Extract the [X, Y] coordinate from the center of the cell holding the provided text.  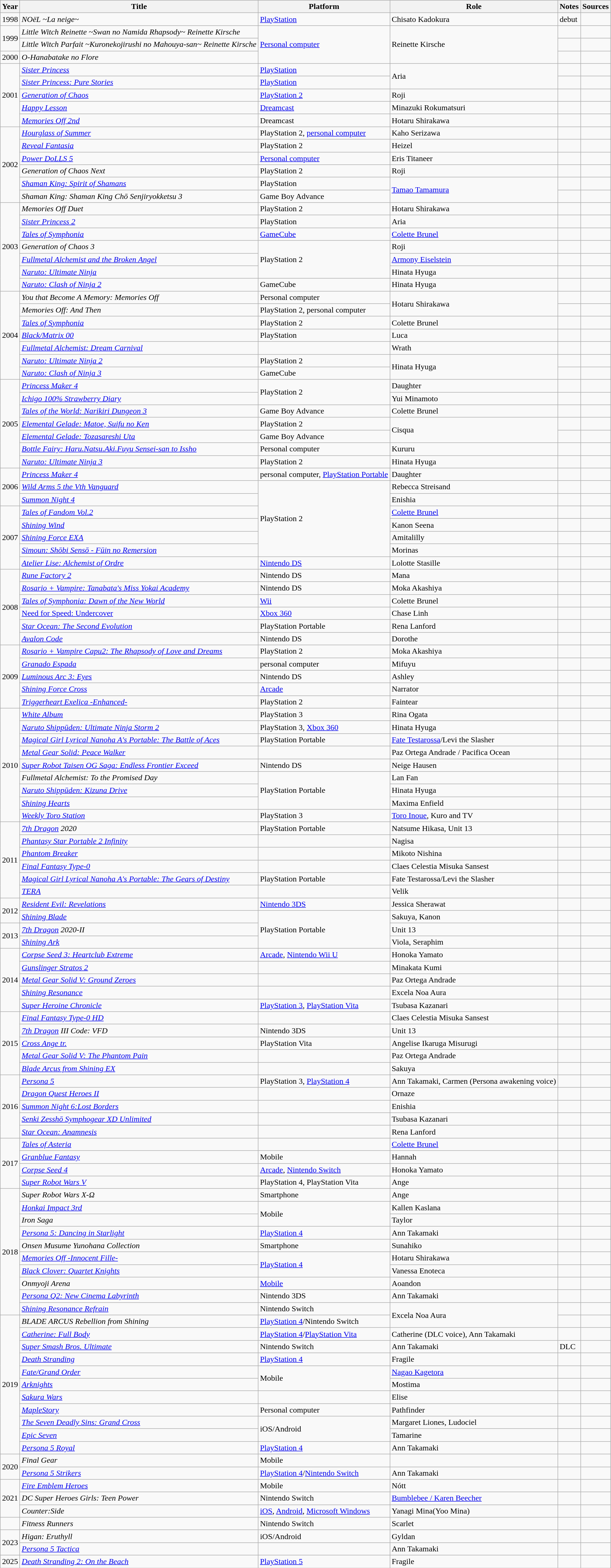
Kaho Serizawa [474, 133]
PlayStation 3, PlayStation Vita [324, 1005]
Title [139, 7]
Yanagi Mina(Yoo Mina) [474, 1511]
Platform [324, 7]
Metal Gear Solid V: The Phantom Pain [139, 1056]
iOS, Android, Microsoft Windows [324, 1511]
2018 [10, 1252]
Shining Resonance [139, 993]
2020 [10, 1467]
7th Dragon III Code: VFD [139, 1031]
Star Ocean: The Second Evolution [139, 626]
PlayStation Vita [324, 1043]
2016 [10, 1106]
2025 [10, 1561]
1998 [10, 19]
Onmyoji Arena [139, 1283]
Persona Q2: New Cinema Labyrinth [139, 1296]
Super Heroine Chronicle [139, 1005]
Naruto: Clash of Ninja 3 [139, 373]
Persona 5 Royal [139, 1448]
1999 [10, 38]
Onsen Musume Yunohana Collection [139, 1245]
Bottle Fairy: Haru.Natsu.Aki.Fuyu Sensei-san to Issho [139, 449]
Tamarine [474, 1435]
PlayStation 5 [324, 1561]
Persona 5 Tactica [139, 1549]
Sister Princess 2 [139, 222]
Pathfinder [474, 1410]
Hourglass of Summer [139, 133]
Wrath [474, 348]
Summon Night 4 [139, 500]
2017 [10, 1163]
Black Clover: Quartet Knights [139, 1271]
PlayStation 3, Xbox 360 [324, 727]
Honkai Impact 3rd [139, 1208]
Magical Girl Lyrical Nanoha A's Portable: The Battle of Aces [139, 740]
Scarlet [474, 1523]
The Seven Deadly Sins: Grand Cross [139, 1423]
Wild Arms 5 the Vth Vanguard [139, 487]
Fullmetal Alchemist: To the Promised Day [139, 778]
Senki Zesshō Symphogear XD Unlimited [139, 1119]
Shining Force EXA [139, 537]
Rebecca Streisand [474, 487]
Year [10, 7]
Wii [324, 601]
Cisqua [474, 430]
personal computer [324, 664]
Weekly Toro Station [139, 816]
Granado Espada [139, 664]
Corpse Seed 4 [139, 1169]
Nagisa [474, 841]
Chase Linh [474, 613]
Super Robot Taisen OG Saga: Endless Frontier Exceed [139, 765]
Ann Takamaki, Carmen (Persona awakening voice) [474, 1081]
Luminous Arc 3: Eyes [139, 677]
Metal Gear Solid V: Ground Zeroes [139, 980]
Super Robot Wars X-Ω [139, 1195]
Blade Arcus from Shining EX [139, 1068]
Higan: Eruthyll [139, 1536]
Angelise Ikaruga Misurugi [474, 1043]
Lolotte Stasille [474, 563]
Memories Off Duet [139, 209]
Final Gear [139, 1460]
Death Stranding 2: On the Beach [139, 1561]
Amitalilly [474, 537]
Vanessa Enoteca [474, 1271]
Faintear [474, 702]
2009 [10, 677]
Epic Seven [139, 1435]
Rosario + Vampire: Tanabata's Miss Yokai Academy [139, 588]
Sources [595, 7]
Naruto Shippūden: Ultimate Ninja Storm 2 [139, 727]
Taylor [474, 1220]
Arknights [139, 1385]
2001 [10, 95]
2010 [10, 765]
Sakuya [474, 1068]
Resident Evil: Revelations [139, 904]
Lan Fan [474, 778]
Gunslinger Stratos 2 [139, 968]
2002 [10, 164]
2008 [10, 607]
Memories Off 2nd [139, 120]
Mikoto Nishina [474, 854]
Maxima Enfield [474, 803]
Toro Inoue, Kuro and TV [474, 816]
Fire Emblem Heroes [139, 1486]
Little Witch Reinette ~Swan no Namida Rhapsody~ Reinette Kirsche [139, 32]
2005 [10, 424]
Final Fantasy Type-0 HD [139, 1018]
7th Dragon 2020 [139, 828]
Death Stranding [139, 1359]
Heizel [474, 145]
Rina Ogata [474, 714]
PlayStation 4/PlayStation Vita [324, 1334]
Nagao Kagetora [474, 1372]
debut [569, 19]
2013 [10, 936]
Hannah [474, 1157]
Counter:Side [139, 1511]
2021 [10, 1498]
Avalon Code [139, 639]
Chisato Kadokura [474, 19]
Nótt [474, 1486]
Rosario + Vampire Capu2: The Rhapsody of Love and Dreams [139, 651]
2000 [10, 57]
NOëL ~La neige~ [139, 19]
Shining Force Cross [139, 689]
Armony Eiselstein [474, 259]
Dragon Quest Heroes II [139, 1094]
Happy Lesson [139, 108]
Iron Saga [139, 1220]
Arcade, Nintendo Wii U [324, 955]
Mana [474, 576]
Sister Princess: Pure Stories [139, 82]
Black/Matrix 00 [139, 335]
2019 [10, 1384]
Power DoLLS 5 [139, 158]
Shining Wind [139, 525]
Sister Princess [139, 70]
Cross Ange tr. [139, 1043]
Fate/Grand Order [139, 1372]
Viola, Seraphim [474, 942]
Natsume Hikasa, Unit 13 [474, 828]
Corpse Seed 3: Heartclub Extreme [139, 955]
Neige Hausen [474, 765]
Naruto: Ultimate Ninja 2 [139, 360]
Shaman King: Shaman King Chō Senjiryokketsu 3 [139, 196]
Phantom Breaker [139, 854]
BLADE ARCUS Rebellion from Shining [139, 1321]
7th Dragon 2020-II [139, 929]
Minakata Kumi [474, 968]
Margaret Liones, Ludociel [474, 1423]
PlayStation 3, PlayStation 4 [324, 1081]
personal computer, PlayStation Portable [324, 474]
Elemental Gelade: Matoe, Suifu no Ken [139, 424]
You that Become A Memory: Memories Off [139, 297]
Magical Girl Lyrical Nanoha A's Portable: The Gears of Destiny [139, 879]
Memories Off -Innocent Fille- [139, 1258]
2011 [10, 860]
Eris Titaneer [474, 158]
Yui Minamoto [474, 399]
Shining Blade [139, 917]
2003 [10, 247]
Sakura Wars [139, 1397]
Naruto: Ultimate Ninja [139, 272]
Elise [474, 1397]
Little Witch Parfait ~Kuronekojirushi no Mahouya-san~ Reinette Kirsche [139, 45]
Naruto Shippūden: Kizuna Drive [139, 790]
Xbox 360 [324, 613]
Dorothe [474, 639]
Final Fantasy Type-0 [139, 866]
Naruto: Ultimate Ninja 3 [139, 462]
Granblue Fantasy [139, 1157]
Rune Factory 2 [139, 576]
Super Smash Bros. Ultimate [139, 1346]
Tales of Symphonia: Dawn of the New World [139, 601]
Shining Hearts [139, 803]
Paz Ortega Andrade / Pacifica Ocean [474, 752]
Shining Ark [139, 942]
Atelier Lise: Alchemist of Ordre [139, 563]
Jessica Sherawat [474, 904]
2004 [10, 335]
Summon Night 6:Lost Borders [139, 1106]
Kanon Seena [474, 525]
Need for Speed: Undercover [139, 613]
DC Super Heroes Girls: Teen Power [139, 1498]
Kururu [474, 449]
Super Robot Wars V [139, 1182]
Generation of Chaos [139, 95]
2014 [10, 980]
O-Hanabatake no Flore [139, 57]
2023 [10, 1542]
Reinette Kirsche [474, 45]
Persona 5 [139, 1081]
Sakuya, Kanon [474, 917]
Reveal Fantasia [139, 145]
Triggerheart Exelica -Enhanced- [139, 702]
Tales of Asteria [139, 1144]
MapleStory [139, 1410]
Mifuyu [474, 664]
Velik [474, 891]
White Album [139, 714]
Morinas [474, 550]
Fullmetal Alchemist and the Broken Angel [139, 259]
2012 [10, 910]
Persona 5: Dancing in Starlight [139, 1233]
Arcade, Nintendo Switch [324, 1169]
Fitness Runners [139, 1523]
Notes [569, 7]
Role [474, 7]
Persona 5 Strikers [139, 1473]
Ashley [474, 677]
2015 [10, 1043]
Generation of Chaos Next [139, 171]
Generation of Chaos 3 [139, 247]
Ornaze [474, 1094]
Luca [474, 335]
Metal Gear Solid: Peace Walker [139, 752]
Gyldan [474, 1536]
Tales of Fandom Vol.2 [139, 512]
Narrator [474, 689]
Shining Resonance Refrain [139, 1309]
Arcade [324, 689]
DLC [569, 1346]
Star Ocean: Anamnesis [139, 1132]
Shaman King: Spirit of Shamans [139, 184]
Ichigo 100% Strawberry Diary [139, 399]
Minazuki Rokumatsuri [474, 108]
Simoun: Shōbi Sensō - Fūin no Remersion [139, 550]
Bumblebee / Karen Beecher [474, 1498]
PlayStation 4, PlayStation Vita [324, 1182]
2007 [10, 537]
Aoandon [474, 1283]
Naruto: Clash of Ninja 2 [139, 285]
Catherine (DLC voice), Ann Takamaki [474, 1334]
Fullmetal Alchemist: Dream Carnival [139, 348]
Sunahiko [474, 1245]
2006 [10, 487]
Tamao Tamamura [474, 190]
Mostima [474, 1385]
Tales of the World: Narikiri Dungeon 3 [139, 411]
Kallen Kaslana [474, 1208]
Elemental Gelade: Tozasareshi Uta [139, 436]
Catherine: Full Body [139, 1334]
TERA [139, 891]
Memories Off: And Then [139, 310]
Phantasy Star Portable 2 Infinity [139, 841]
